Output the [X, Y] coordinate of the center of the cell containing the given text.  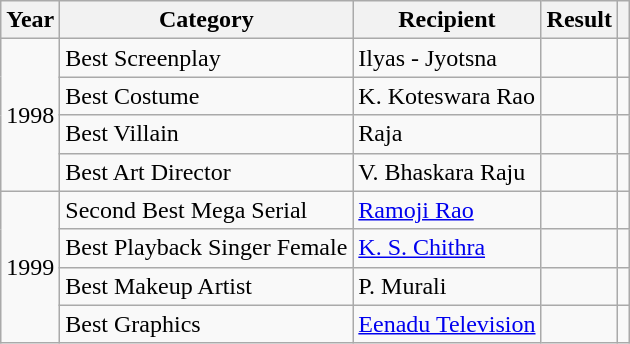
Best Makeup Artist [206, 286]
Second Best Mega Serial [206, 210]
Category [206, 20]
1999 [30, 267]
Best Screenplay [206, 58]
P. Murali [447, 286]
Raja [447, 134]
Best Art Director [206, 172]
1998 [30, 115]
Result [579, 20]
Year [30, 20]
Best Graphics [206, 324]
K. Koteswara Rao [447, 96]
Best Costume [206, 96]
K. S. Chithra [447, 248]
Best Playback Singer Female [206, 248]
Ramoji Rao [447, 210]
Best Villain [206, 134]
Recipient [447, 20]
Eenadu Television [447, 324]
V. Bhaskara Raju [447, 172]
Ilyas - Jyotsna [447, 58]
